Identify which cell holds the provided text, then report its (x, y) central coordinate. 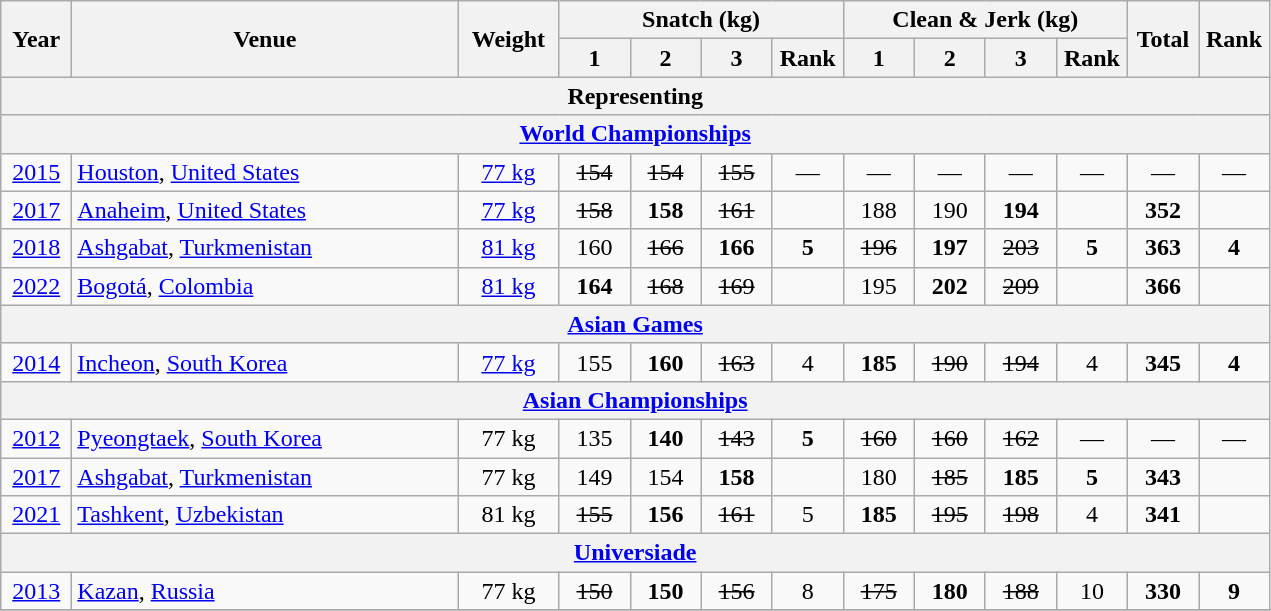
9 (1234, 591)
Incheon, South Korea (265, 362)
2014 (36, 362)
2013 (36, 591)
164 (594, 286)
World Championships (636, 134)
2021 (36, 515)
Snatch (kg) (701, 20)
198 (1020, 515)
Tashkent, Uzbekistan (265, 515)
203 (1020, 248)
Weight (508, 39)
2015 (36, 172)
352 (1162, 210)
135 (594, 438)
169 (736, 286)
341 (1162, 515)
Bogotá, Colombia (265, 286)
2018 (36, 248)
366 (1162, 286)
140 (666, 438)
143 (736, 438)
10 (1092, 591)
Kazan, Russia (265, 591)
Representing (636, 96)
330 (1162, 591)
209 (1020, 286)
363 (1162, 248)
162 (1020, 438)
Clean & Jerk (kg) (985, 20)
175 (878, 591)
168 (666, 286)
345 (1162, 362)
Asian Championships (636, 400)
Pyeongtaek, South Korea (265, 438)
Anaheim, United States (265, 210)
Universiade (636, 553)
163 (736, 362)
343 (1162, 477)
149 (594, 477)
Total (1162, 39)
2012 (36, 438)
Houston, United States (265, 172)
Asian Games (636, 324)
197 (950, 248)
2022 (36, 286)
196 (878, 248)
Venue (265, 39)
202 (950, 286)
8 (808, 591)
Year (36, 39)
